Find where the given text appears and provide that cell's center as (x, y) coordinate. 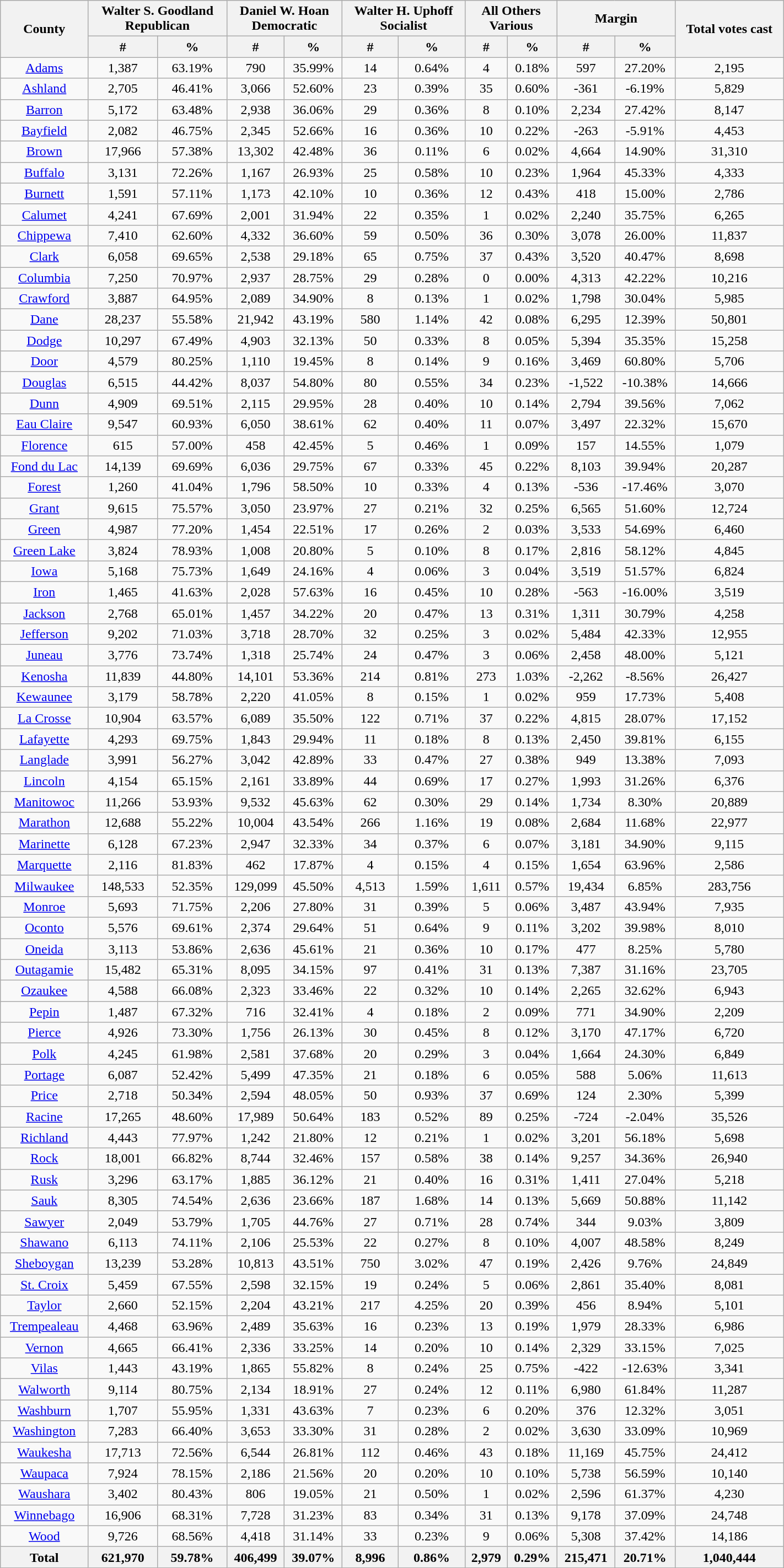
67 (370, 466)
10,004 (256, 823)
2,947 (256, 844)
1.68% (432, 1200)
344 (586, 1221)
5,459 (123, 1285)
45.63% (313, 802)
17,713 (123, 1452)
20.71% (645, 1557)
2.30% (645, 1096)
Jackson (44, 613)
83 (370, 1515)
8.94% (645, 1306)
Jefferson (44, 634)
10,969 (729, 1431)
33.09% (645, 1431)
69.65% (192, 256)
9,532 (256, 802)
148,533 (123, 886)
70.97% (192, 277)
3,824 (123, 550)
55.95% (192, 1410)
3,809 (729, 1221)
26,940 (729, 1159)
2,116 (123, 865)
3,296 (123, 1179)
Dane (44, 320)
45 (486, 466)
1,040,444 (729, 1557)
14.55% (645, 445)
62.60% (192, 235)
0.81% (432, 676)
6,058 (123, 256)
21.56% (313, 1473)
33.15% (645, 1348)
Rock (44, 1159)
4,333 (729, 173)
4,926 (123, 1033)
1,457 (256, 613)
31.94% (313, 214)
6,565 (586, 508)
-263 (586, 131)
72.26% (192, 173)
39.56% (645, 403)
38 (486, 1159)
71.03% (192, 634)
64.95% (192, 299)
Outagamie (44, 970)
32.15% (313, 1285)
214 (370, 676)
Sawyer (44, 1221)
10,140 (729, 1473)
4,468 (123, 1327)
2,594 (256, 1096)
Vilas (44, 1368)
3,776 (123, 655)
66.08% (192, 991)
50,801 (729, 320)
71.75% (192, 907)
4,418 (256, 1536)
37.42% (645, 1536)
23.66% (313, 1200)
29.75% (313, 466)
2,426 (586, 1263)
41.05% (313, 697)
6,050 (256, 424)
31,310 (729, 152)
23.97% (313, 508)
56.59% (645, 1473)
5,394 (586, 341)
66.41% (192, 1348)
27.80% (313, 907)
50.34% (192, 1096)
5,706 (729, 362)
124 (586, 1096)
2,705 (123, 89)
17,966 (123, 152)
20,889 (729, 802)
55.82% (313, 1368)
7,935 (729, 907)
Lafayette (44, 739)
Douglas (44, 382)
58.12% (645, 550)
4,154 (123, 781)
14,666 (729, 382)
5,484 (586, 634)
4,241 (123, 214)
97 (370, 970)
43.94% (645, 907)
37.68% (313, 1054)
4,007 (586, 1242)
29.18% (313, 256)
2,581 (256, 1054)
0.16% (533, 362)
6,544 (256, 1452)
4,245 (123, 1054)
6,128 (123, 844)
1.16% (432, 823)
2,106 (256, 1242)
2,718 (123, 1096)
1,008 (256, 550)
0.37% (432, 844)
County (44, 29)
2,049 (123, 1221)
Buffalo (44, 173)
1,664 (586, 1054)
Wood (44, 1536)
4,230 (729, 1494)
29.95% (313, 403)
716 (256, 1012)
2,861 (586, 1285)
28.70% (313, 634)
35.63% (313, 1327)
52.15% (192, 1306)
7,093 (729, 760)
Oneida (44, 949)
34.36% (645, 1159)
56.18% (645, 1138)
45.50% (313, 886)
15,482 (123, 970)
42.33% (645, 634)
5,168 (123, 571)
1,242 (256, 1138)
Door (44, 362)
Clark (44, 256)
18.91% (313, 1389)
14,101 (256, 676)
2,209 (729, 1012)
6,460 (729, 529)
7,410 (123, 235)
3,202 (586, 928)
2,345 (256, 131)
24,748 (729, 1515)
4,987 (123, 529)
0.52% (432, 1117)
7,062 (729, 403)
Sheboygan (44, 1263)
Pepin (44, 1012)
Green Lake (44, 550)
-12.63% (645, 1368)
Green (44, 529)
-10.38% (645, 382)
12,688 (123, 823)
7,728 (256, 1515)
28,237 (123, 320)
477 (586, 949)
1,167 (256, 173)
40.47% (645, 256)
17,989 (256, 1117)
3,887 (123, 299)
2,001 (256, 214)
77.97% (192, 1138)
2,937 (256, 277)
790 (256, 68)
Racine (44, 1117)
36.06% (313, 110)
8,037 (256, 382)
All OthersVarious (512, 19)
615 (123, 445)
7,025 (729, 1348)
0.26% (432, 529)
52.35% (192, 886)
3,181 (586, 844)
12,955 (729, 634)
9.03% (645, 1221)
75.57% (192, 508)
55.22% (192, 823)
43 (486, 1452)
6,089 (256, 718)
48.60% (192, 1117)
5,780 (729, 949)
8,249 (729, 1242)
3,469 (586, 362)
Margin (616, 19)
11,837 (729, 235)
1,331 (256, 1410)
1,843 (256, 739)
5,121 (729, 655)
73.30% (192, 1033)
32.41% (313, 1012)
1,654 (586, 865)
65.15% (192, 781)
4,845 (729, 550)
39.81% (645, 739)
2,938 (256, 110)
273 (486, 676)
3,718 (256, 634)
2,220 (256, 697)
19.45% (313, 362)
-2.04% (645, 1117)
4,579 (123, 362)
78.15% (192, 1473)
20,287 (729, 466)
41.63% (192, 592)
Winnebago (44, 1515)
1.59% (432, 886)
2,598 (256, 1285)
6,720 (729, 1033)
28.33% (645, 1327)
7,924 (123, 1473)
4,293 (123, 739)
51.57% (645, 571)
Florence (44, 445)
8,698 (729, 256)
25.74% (313, 655)
48.58% (645, 1242)
8,103 (586, 466)
Shawano (44, 1242)
1,454 (256, 529)
3,170 (586, 1033)
53.36% (313, 676)
17,152 (729, 718)
2,115 (256, 403)
80.75% (192, 1389)
0.41% (432, 970)
1,411 (586, 1179)
5,985 (729, 299)
2,538 (256, 256)
42 (486, 320)
5,693 (123, 907)
2,336 (256, 1348)
34.15% (313, 970)
5,218 (729, 1179)
28.75% (313, 277)
-536 (586, 487)
25.53% (313, 1242)
1,260 (123, 487)
3,078 (586, 235)
418 (586, 193)
16,906 (123, 1515)
56.27% (192, 760)
9,726 (123, 1536)
12.32% (645, 1410)
1,487 (123, 1012)
67.23% (192, 844)
44.80% (192, 676)
Marathon (44, 823)
35.35% (645, 341)
66.40% (192, 1431)
80.25% (192, 362)
0.60% (533, 89)
21.80% (313, 1138)
Sauk (44, 1200)
42.48% (313, 152)
Walter H. UphoffSocialist (404, 19)
8,147 (729, 110)
22,977 (729, 823)
1,611 (486, 886)
-5.91% (645, 131)
6,376 (729, 781)
8.25% (645, 949)
65.01% (192, 613)
Bayfield (44, 131)
48.05% (313, 1096)
2,234 (586, 110)
5,399 (729, 1096)
53.28% (192, 1263)
Daniel W. HoanDemocratic (284, 19)
1,756 (256, 1033)
42.45% (313, 445)
5,101 (729, 1306)
67.49% (192, 341)
7,283 (123, 1431)
3,653 (256, 1431)
5,308 (586, 1536)
57.63% (313, 592)
Taylor (44, 1306)
9,115 (729, 844)
67.32% (192, 1012)
17.87% (313, 865)
2,134 (256, 1389)
54.80% (313, 382)
5,669 (586, 1200)
6,155 (729, 739)
2,596 (586, 1494)
0.34% (432, 1515)
4,664 (586, 152)
4,665 (123, 1348)
580 (370, 320)
-6.19% (645, 89)
6,849 (729, 1054)
10,216 (729, 277)
376 (586, 1410)
8,996 (370, 1557)
2,816 (586, 550)
0.55% (432, 382)
Walworth (44, 1389)
3,131 (123, 173)
621,970 (123, 1557)
4,453 (729, 131)
33.89% (313, 781)
4.25% (432, 1306)
35.75% (645, 214)
2,786 (729, 193)
36.60% (313, 235)
32.13% (313, 341)
1.14% (432, 320)
10,904 (123, 718)
4,258 (729, 613)
69.61% (192, 928)
8,081 (729, 1285)
Fond du Lac (44, 466)
67.55% (192, 1285)
81.83% (192, 865)
13.38% (645, 760)
1.03% (533, 676)
456 (586, 1306)
Vernon (44, 1348)
Marquette (44, 865)
-17.46% (645, 487)
26.13% (313, 1033)
Manitowoc (44, 802)
35.99% (313, 68)
7,387 (586, 970)
Langlade (44, 760)
Marinette (44, 844)
Chippewa (44, 235)
11.68% (645, 823)
1,734 (586, 802)
20.80% (313, 550)
13,239 (123, 1263)
61.84% (645, 1389)
2,374 (256, 928)
Rusk (44, 1179)
69.69% (192, 466)
33.46% (313, 991)
19.05% (313, 1494)
53.86% (192, 949)
2,240 (586, 214)
266 (370, 823)
24,849 (729, 1263)
771 (586, 1012)
19,434 (586, 886)
15.00% (645, 193)
2,979 (486, 1557)
72.56% (192, 1452)
2,768 (123, 613)
5,698 (729, 1138)
2,186 (256, 1473)
24.30% (645, 1054)
57.00% (192, 445)
24 (370, 655)
Trempealeau (44, 1327)
80 (370, 382)
31.23% (313, 1515)
1,311 (586, 613)
3,533 (586, 529)
65 (370, 256)
0.57% (533, 886)
Burnett (44, 193)
2,660 (123, 1306)
66.82% (192, 1159)
50.64% (313, 1117)
30.04% (645, 299)
3,051 (729, 1410)
30 (370, 1033)
Iowa (44, 571)
122 (370, 718)
La Crosse (44, 718)
35,526 (729, 1117)
3,487 (586, 907)
215,471 (586, 1557)
Iron (44, 592)
6,980 (586, 1389)
4,588 (123, 991)
806 (256, 1494)
3,070 (729, 487)
4,332 (256, 235)
1,796 (256, 487)
14,139 (123, 466)
63.17% (192, 1179)
10,813 (256, 1263)
14.90% (645, 152)
45.61% (313, 949)
Oconto (44, 928)
57.38% (192, 152)
1,979 (586, 1327)
24.16% (313, 571)
-563 (586, 592)
23 (370, 89)
Juneau (44, 655)
Barron (44, 110)
-361 (586, 89)
6,087 (123, 1075)
6,295 (586, 320)
Pierce (44, 1033)
3,402 (123, 1494)
3,066 (256, 89)
1,798 (586, 299)
74.11% (192, 1242)
2,204 (256, 1306)
183 (370, 1117)
3,179 (123, 697)
26.00% (645, 235)
22.32% (645, 424)
Brown (44, 152)
Dunn (44, 403)
60.93% (192, 424)
3,520 (586, 256)
1,707 (123, 1410)
1,387 (123, 68)
44 (370, 781)
6,943 (729, 991)
0.35% (432, 214)
43.54% (313, 823)
0.03% (533, 529)
2,195 (729, 68)
9,114 (123, 1389)
Polk (44, 1054)
Adams (44, 68)
52.42% (192, 1075)
52.60% (313, 89)
18,001 (123, 1159)
2,082 (123, 131)
68.56% (192, 1536)
37.09% (645, 1515)
0.38% (533, 760)
46.75% (192, 131)
8,305 (123, 1200)
3,201 (586, 1138)
12.39% (645, 320)
Portage (44, 1075)
9,202 (123, 634)
36.12% (313, 1179)
41.04% (192, 487)
959 (586, 697)
3,042 (256, 760)
5,499 (256, 1075)
23,705 (729, 970)
38.61% (313, 424)
11,142 (729, 1200)
39.98% (645, 928)
5,738 (586, 1473)
1,110 (256, 362)
0.93% (432, 1096)
3,497 (586, 424)
Total votes cast (729, 29)
0.86% (432, 1557)
73.74% (192, 655)
27.42% (645, 110)
Kewaunee (44, 697)
63.48% (192, 110)
2,329 (586, 1348)
11,613 (729, 1075)
Richland (44, 1138)
29.64% (313, 928)
2,586 (729, 865)
2,089 (256, 299)
5,172 (123, 110)
32.46% (313, 1159)
28.07% (645, 718)
5,408 (729, 697)
45.75% (645, 1452)
68.31% (192, 1515)
39.07% (313, 1557)
Washington (44, 1431)
52.66% (313, 131)
4,909 (123, 403)
5.06% (645, 1075)
42.89% (313, 760)
17.73% (645, 697)
43.63% (313, 1410)
2,323 (256, 991)
462 (256, 865)
77.20% (192, 529)
17,265 (123, 1117)
29.94% (313, 739)
Columbia (44, 277)
Lincoln (44, 781)
11,839 (123, 676)
129,099 (256, 886)
26.93% (313, 173)
27.04% (645, 1179)
Monroe (44, 907)
63.19% (192, 68)
59.78% (192, 1557)
4,513 (370, 886)
Price (44, 1096)
4,313 (586, 277)
67.69% (192, 214)
47 (486, 1263)
50.88% (645, 1200)
69.51% (192, 403)
-8.56% (645, 676)
Waushara (44, 1494)
Calumet (44, 214)
1,705 (256, 1221)
9,547 (123, 424)
12,724 (729, 508)
283,756 (729, 886)
6,515 (123, 382)
3,113 (123, 949)
8,095 (256, 970)
21,942 (256, 320)
42.22% (645, 277)
53.79% (192, 1221)
7 (370, 1410)
51.60% (645, 508)
35 (486, 89)
6,986 (729, 1327)
-1,522 (586, 382)
69.75% (192, 739)
3,341 (729, 1368)
Milwaukee (44, 886)
5,576 (123, 928)
65.31% (192, 970)
Eau Claire (44, 424)
1,649 (256, 571)
31.16% (645, 970)
10,297 (123, 341)
30.79% (645, 613)
59 (370, 235)
9,178 (586, 1515)
6,265 (729, 214)
24,412 (729, 1452)
6.85% (645, 886)
7,250 (123, 277)
1,318 (256, 655)
0.74% (533, 1221)
Forest (44, 487)
13,302 (256, 152)
47.35% (313, 1075)
1,865 (256, 1368)
2,794 (586, 403)
-724 (586, 1117)
48.00% (645, 655)
-422 (586, 1368)
34.22% (313, 613)
32.33% (313, 844)
8,744 (256, 1159)
58.78% (192, 697)
1,964 (586, 173)
39.94% (645, 466)
80.43% (192, 1494)
60.80% (645, 362)
51 (370, 928)
26.81% (313, 1452)
St. Croix (44, 1285)
Total (44, 1557)
15,670 (729, 424)
9,615 (123, 508)
9.76% (645, 1263)
78.93% (192, 550)
112 (370, 1452)
0.32% (432, 991)
26,427 (729, 676)
Ozaukee (44, 991)
4,443 (123, 1138)
27.20% (645, 68)
33.30% (313, 1431)
9,257 (586, 1159)
Grant (44, 508)
1,591 (123, 193)
31.26% (645, 781)
1,079 (729, 445)
22.51% (313, 529)
2,489 (256, 1327)
3,050 (256, 508)
5,829 (729, 89)
Washburn (44, 1410)
43.51% (313, 1263)
0.00% (533, 277)
1,885 (256, 1179)
Ashland (44, 89)
Waupaca (44, 1473)
-2,262 (586, 676)
588 (586, 1075)
6,113 (123, 1242)
2,458 (586, 655)
4,903 (256, 341)
32.62% (645, 991)
1,173 (256, 193)
1,443 (123, 1368)
0.12% (533, 1033)
44.42% (192, 382)
54.69% (645, 529)
2,265 (586, 991)
14,186 (729, 1536)
44.76% (313, 1221)
15,258 (729, 341)
43.21% (313, 1306)
1,993 (586, 781)
2,206 (256, 907)
35.40% (645, 1285)
33.25% (313, 1348)
11,266 (123, 802)
75.73% (192, 571)
597 (586, 68)
6,824 (729, 571)
-16.00% (645, 592)
4,815 (586, 718)
Walter S. GoodlandRepublican (158, 19)
187 (370, 1200)
750 (370, 1263)
53.93% (192, 802)
217 (370, 1306)
58.50% (313, 487)
11,287 (729, 1389)
35.50% (313, 718)
74.54% (192, 1200)
0 (486, 277)
1,465 (123, 592)
Crawford (44, 299)
2,450 (586, 739)
47.17% (645, 1033)
Dodge (44, 341)
458 (256, 445)
2,028 (256, 592)
61.37% (645, 1494)
6,036 (256, 466)
89 (486, 1117)
63.57% (192, 718)
57.11% (192, 193)
42.10% (313, 193)
Waukesha (44, 1452)
61.98% (192, 1054)
31.14% (313, 1536)
55.58% (192, 320)
3.02% (432, 1263)
2,161 (256, 781)
8.30% (645, 802)
11,169 (586, 1452)
2,684 (586, 823)
45.33% (645, 173)
949 (586, 760)
406,499 (256, 1557)
3,630 (586, 1431)
46.41% (192, 89)
3,991 (123, 760)
8,010 (729, 928)
Kenosha (44, 676)
